Capture the cell that displays the provided text and extract its (x, y) central coordinate. 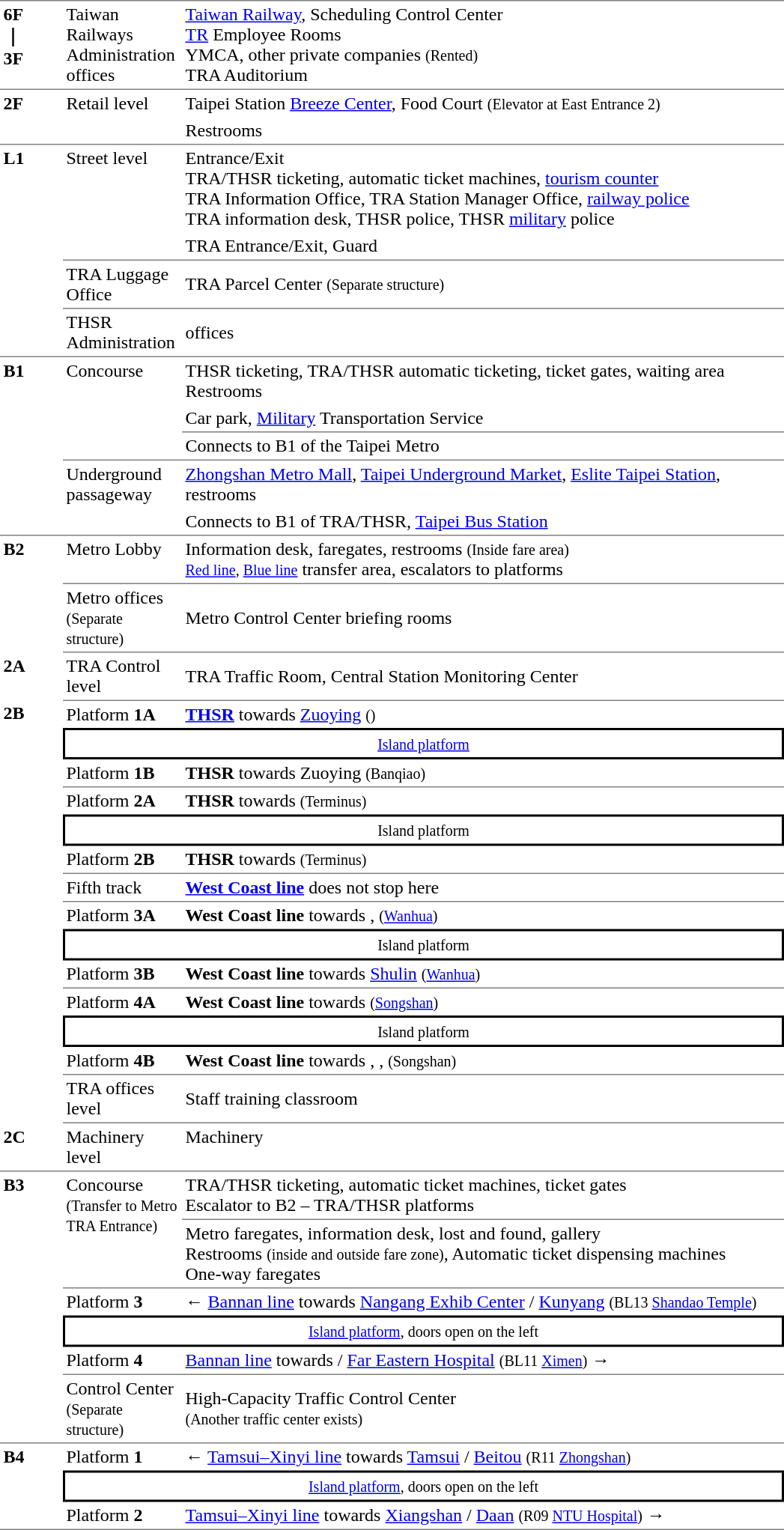
Underground passageway (123, 498)
Platform 1 (123, 1457)
Platform 3B (123, 974)
Platform 1A (123, 714)
Staff training classroom (483, 1099)
Bannan line towards / Far Eastern Hospital (BL11 Ximen) → (483, 1361)
Control Center(Separate structure) (123, 1409)
Retail level (123, 118)
Concourse (123, 409)
Taiwan Railway, Scheduling Control CenterTR Employee RoomsYMCA, other private companies (Rented)TRA Auditorium (483, 45)
Information desk, faregates, restrooms (Inside fare area)Red line, Blue line transfer area, escalators to platforms (483, 560)
Metro Control Center briefing rooms (483, 619)
Machinery level (123, 1147)
Platform 2B (123, 860)
2A (31, 677)
Street level (123, 203)
2C (31, 1147)
West Coast line towards , , (Songshan) (483, 1061)
THSR towards Zuoying (Banqiao) (483, 774)
Platform 4 (123, 1361)
West Coast line towards (Songshan) (483, 1002)
THSR towards Zuoying () (483, 714)
Machinery (483, 1147)
Connects to B1 of the Taipei Metro (483, 446)
Platform 3A (123, 915)
← Tamsui–Xinyi line towards Tamsui / Beitou (R11 Zhongshan) (483, 1457)
offices (483, 333)
Platform 2A (123, 801)
Fifth track (123, 888)
B1 (31, 446)
Connects to B1 of TRA/THSR, Taipei Bus Station (483, 522)
TRA Parcel Center (Separate structure) (483, 285)
6F ｜3F (31, 45)
Restrooms (483, 131)
L1 (31, 252)
Platform 1B (123, 774)
2F (31, 118)
Platform 3 (123, 1302)
West Coast line towards Shulin (Wanhua) (483, 974)
TRA Control level (123, 677)
← Bannan line towards Nangang Exhib Center / Kunyang (BL13 Shandao Temple) (483, 1302)
Zhongshan Metro Mall, Taipei Underground Market, Eslite Taipei Station, restrooms (483, 484)
B3 (31, 1308)
Metro Lobby (123, 560)
Platform 4A (123, 1002)
Taipei Station Breeze Center, Food Court (Elevator at East Entrance 2) (483, 103)
THSR Administration (123, 333)
TRA offices level (123, 1099)
TRA Traffic Room, Central Station Monitoring Center (483, 677)
B2 (31, 595)
West Coast line does not stop here (483, 888)
Metro offices(Separate structure) (123, 619)
High-Capacity Traffic Control Center (Another traffic center exists) (483, 1409)
Taiwan Railways Administrationoffices (123, 45)
Car park, Military Transportation Service (483, 418)
Concourse(Transfer to MetroTRA Entrance) (123, 1230)
THSR ticketing, TRA/THSR automatic ticketing, ticket gates, waiting areaRestrooms (483, 380)
TRA Luggage Office (123, 285)
Platform 4B (123, 1061)
TRA/THSR ticketing, automatic ticket machines, ticket gatesEscalator to B2 – TRA/THSR platforms (483, 1195)
2B (31, 911)
West Coast line towards , (Wanhua) (483, 915)
TRA Entrance/Exit, Guard (483, 246)
